Return the (x, y) coordinate for the center point of the cell that contains the specified text.  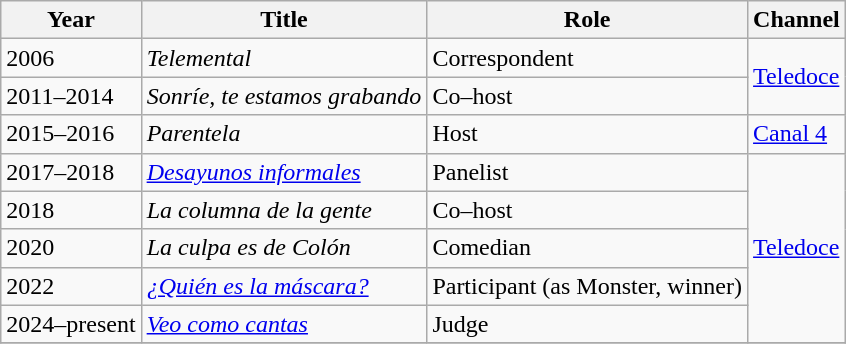
Judge (588, 324)
Year (71, 20)
Panelist (588, 172)
2020 (71, 248)
Role (588, 20)
2015–2016 (71, 134)
Channel (797, 20)
Correspondent (588, 58)
Telemental (284, 58)
Participant (as Monster, winner) (588, 286)
¿Quién es la máscara? (284, 286)
2017–2018 (71, 172)
La columna de la gente (284, 210)
2011–2014 (71, 96)
Parentela (284, 134)
Title (284, 20)
2018 (71, 210)
Canal 4 (797, 134)
2022 (71, 286)
Veo como cantas (284, 324)
Host (588, 134)
2006 (71, 58)
La culpa es de Colón (284, 248)
Desayunos informales (284, 172)
2024–present (71, 324)
Comedian (588, 248)
Sonríe, te estamos grabando (284, 96)
